Return the [X, Y] coordinate for the center point of the cell that contains the specified text.  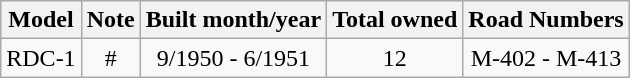
Note [110, 20]
Built month/year [233, 20]
12 [395, 58]
9/1950 - 6/1951 [233, 58]
Total owned [395, 20]
# [110, 58]
M-402 - M-413 [546, 58]
Road Numbers [546, 20]
RDC-1 [41, 58]
Model [41, 20]
